Pinpoint the cell where the given text exists, returning its (x, y) midpoint coordinate. 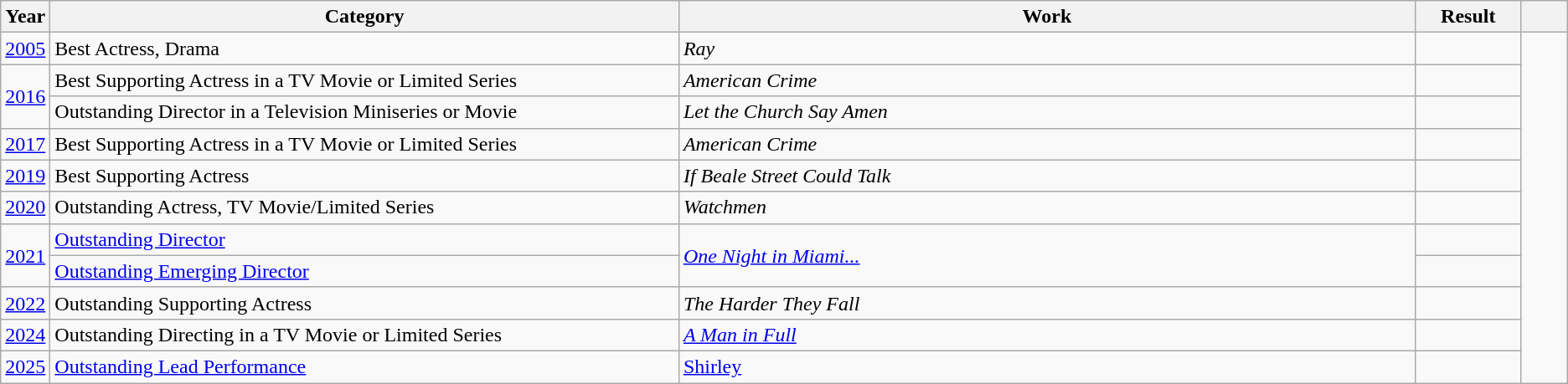
Best Supporting Actress (365, 176)
A Man in Full (1047, 335)
2017 (25, 144)
Outstanding Lead Performance (365, 366)
Outstanding Director (365, 239)
Let the Church Say Amen (1047, 112)
Outstanding Emerging Director (365, 271)
Category (365, 17)
2024 (25, 335)
Outstanding Director in a Television Miniseries or Movie (365, 112)
Outstanding Supporting Actress (365, 303)
Year (25, 17)
Best Actress, Drama (365, 49)
2005 (25, 49)
Outstanding Directing in a TV Movie or Limited Series (365, 335)
2020 (25, 207)
If Beale Street Could Talk (1047, 176)
2019 (25, 176)
Result (1467, 17)
One Night in Miami... (1047, 255)
Shirley (1047, 366)
Watchmen (1047, 207)
2016 (25, 96)
2025 (25, 366)
The Harder They Fall (1047, 303)
Ray (1047, 49)
Outstanding Actress, TV Movie/Limited Series (365, 207)
Work (1047, 17)
2022 (25, 303)
2021 (25, 255)
